Pinpoint the cell where the given text exists, returning its (X, Y) midpoint coordinate. 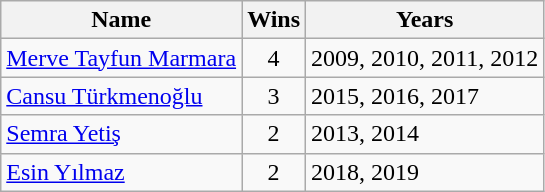
2013, 2014 (425, 134)
2015, 2016, 2017 (425, 96)
Esin Yılmaz (122, 172)
Cansu Türkmenoğlu (122, 96)
4 (274, 58)
2009, 2010, 2011, 2012 (425, 58)
Merve Tayfun Marmara (122, 58)
Wins (274, 20)
Semra Yetiş (122, 134)
2018, 2019 (425, 172)
Years (425, 20)
3 (274, 96)
Name (122, 20)
